Detect which cell encompasses the target text, then output its (X, Y) center coordinate. 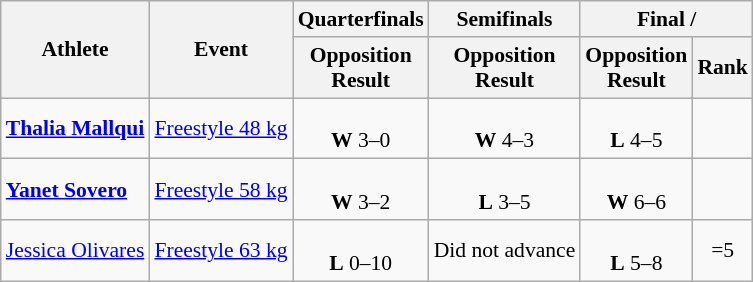
L 3–5 (505, 190)
Athlete (76, 50)
Event (220, 50)
Rank (722, 68)
Did not advance (505, 250)
Freestyle 48 kg (220, 128)
Freestyle 63 kg (220, 250)
Quarterfinals (361, 19)
W 4–3 (505, 128)
W 3–2 (361, 190)
L 0–10 (361, 250)
=5 (722, 250)
L 4–5 (636, 128)
Jessica Olivares (76, 250)
Final / (666, 19)
W 3–0 (361, 128)
Freestyle 58 kg (220, 190)
Yanet Sovero (76, 190)
W 6–6 (636, 190)
L 5–8 (636, 250)
Semifinals (505, 19)
Thalia Mallqui (76, 128)
